For the text-containing cell, return its midpoint in (x, y) coordinate format. 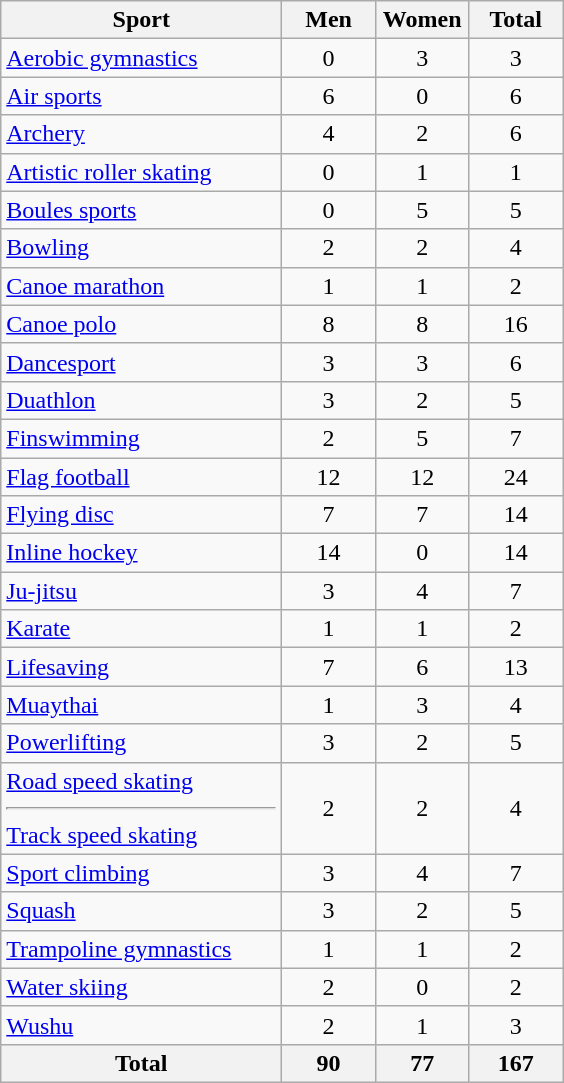
Air sports (142, 96)
Boules sports (142, 210)
90 (329, 1063)
Inline hockey (142, 553)
Muaythai (142, 705)
Archery (142, 134)
Men (329, 20)
167 (516, 1063)
13 (516, 667)
Sport climbing (142, 873)
Karate (142, 629)
Canoe polo (142, 324)
77 (422, 1063)
Flying disc (142, 515)
Ju-jitsu (142, 591)
Canoe marathon (142, 286)
Aerobic gymnastics (142, 58)
16 (516, 324)
Duathlon (142, 400)
Road speed skatingTrack speed skating (142, 808)
Trampoline gymnastics (142, 949)
Women (422, 20)
Sport (142, 20)
Powerlifting (142, 743)
Lifesaving (142, 667)
Squash (142, 911)
Flag football (142, 477)
Bowling (142, 248)
Wushu (142, 1025)
24 (516, 477)
Finswimming (142, 438)
Artistic roller skating (142, 172)
Water skiing (142, 987)
Dancesport (142, 362)
